Capture the cell that displays the provided text and extract its [x, y] central coordinate. 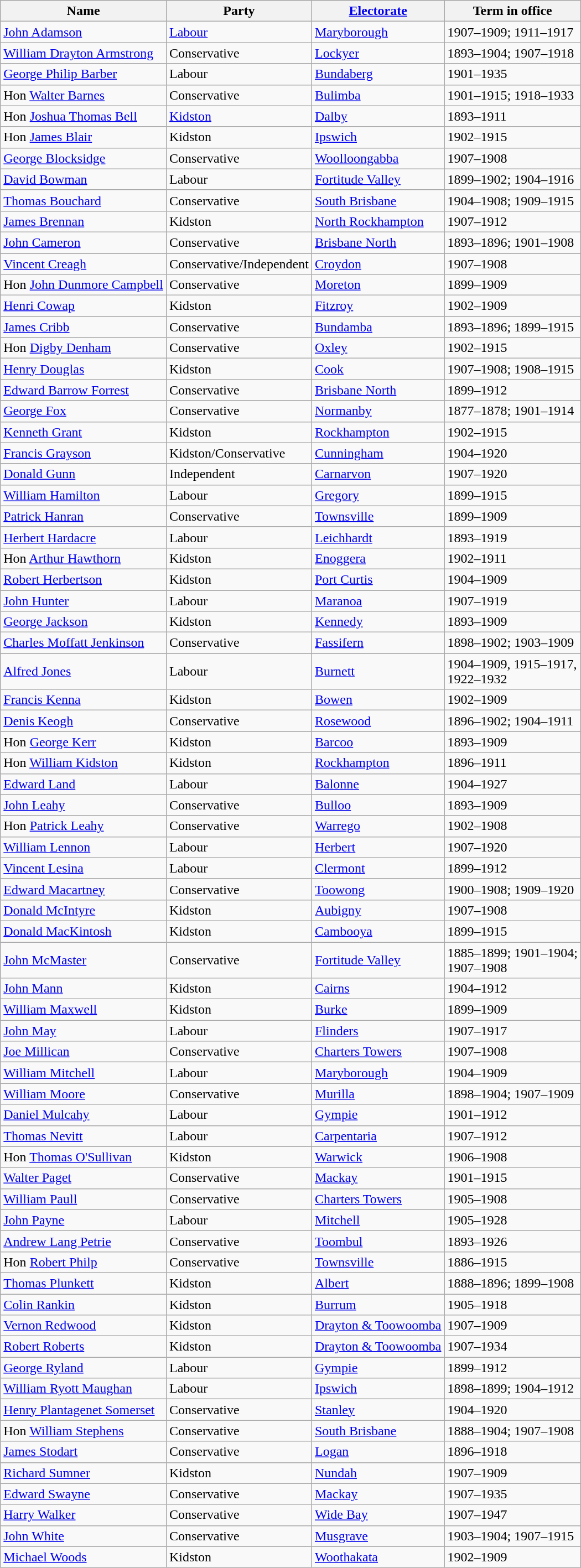
Musgrave [378, 1536]
1905–1918 [512, 1304]
Hon Walter Barnes [84, 95]
Hon John Dunmore Campbell [84, 285]
Carpentaria [378, 1136]
1898–1899; 1904–1912 [512, 1389]
Fassifern [378, 643]
Hon Robert Philp [84, 1262]
Woolloongabba [378, 158]
1902–1908 [512, 826]
Conservative/Independent [239, 264]
James Cribb [84, 327]
Bowen [378, 700]
1893–1904; 1907–1918 [512, 53]
Hon Thomas O'Sullivan [84, 1157]
John Adamson [84, 32]
1888–1904; 1907–1908 [512, 1431]
1907–1919 [512, 600]
Croydon [378, 264]
Independent [239, 474]
1901–1915 [512, 1178]
Joe Millican [84, 1052]
John Payne [84, 1220]
Bulloo [378, 805]
1899–1902; 1904–1916 [512, 179]
David Bowman [84, 179]
1905–1928 [512, 1220]
William Lennon [84, 847]
1904–1927 [512, 784]
Barcoo [378, 742]
Cook [378, 369]
Donald Gunn [84, 474]
Robert Roberts [84, 1347]
Warwick [378, 1157]
Warrego [378, 826]
Denis Keogh [84, 721]
Oxley [378, 348]
Kidston/Conservative [239, 453]
Harry Walker [84, 1515]
1885–1899; 1901–1904;1907–1908 [512, 959]
Edward Swayne [84, 1494]
1901–1915; 1918–1933 [512, 95]
William Mitchell [84, 1073]
Cunningham [378, 453]
James Stodart [84, 1452]
1893–1896; 1901–1908 [512, 242]
Flinders [378, 1031]
Clermont [378, 868]
William Ryott Maughan [84, 1389]
Richard Sumner [84, 1473]
Hon Joshua Thomas Bell [84, 116]
Name [84, 11]
1907–1908; 1908–1915 [512, 369]
Logan [378, 1452]
Maranoa [378, 600]
Burrum [378, 1304]
Rosewood [378, 721]
Herbert [378, 847]
Vincent Lesina [84, 868]
1907–1935 [512, 1494]
Toombul [378, 1241]
Dalby [378, 116]
1900–1908; 1909–1920 [512, 889]
Robert Herbertson [84, 579]
Albert [378, 1283]
Cambooya [378, 931]
James Brennan [84, 221]
Henry Plantagenet Somerset [84, 1410]
Lockyer [378, 53]
Edward Land [84, 784]
1903–1904; 1907–1915 [512, 1536]
1886–1915 [512, 1262]
Moreton [378, 285]
Edward Barrow Forrest [84, 390]
William Maxwell [84, 1010]
Hon James Blair [84, 137]
1896–1918 [512, 1452]
1904–1912 [512, 989]
Gregory [378, 495]
Vernon Redwood [84, 1326]
Walter Paget [84, 1178]
1906–1908 [512, 1157]
1893–1911 [512, 116]
Balonne [378, 784]
1898–1904; 1907–1909 [512, 1094]
1902–1911 [512, 558]
Term in office [512, 11]
John Cameron [84, 242]
Toowong [378, 889]
Francis Grayson [84, 453]
1907–1947 [512, 1515]
Donald McIntyre [84, 910]
Colin Rankin [84, 1304]
John Mann [84, 989]
Port Curtis [378, 579]
1901–1912 [512, 1115]
1893–1926 [512, 1241]
Edward Macartney [84, 889]
1877–1878; 1901–1914 [512, 411]
Bundaberg [378, 74]
John Hunter [84, 600]
1893–1919 [512, 537]
Burnett [378, 672]
Andrew Lang Petrie [84, 1241]
Patrick Hanran [84, 516]
Francis Kenna [84, 700]
1905–1908 [512, 1199]
William Paull [84, 1199]
Hon Patrick Leahy [84, 826]
George Ryland [84, 1368]
1907–1917 [512, 1031]
William Drayton Armstrong [84, 53]
Party [239, 11]
William Hamilton [84, 495]
Normanby [378, 411]
Cairns [378, 989]
George Fox [84, 411]
Hon William Kidston [84, 763]
Henry Douglas [84, 369]
1896–1902; 1904–1911 [512, 721]
Electorate [378, 11]
George Blocksidge [84, 158]
1901–1935 [512, 74]
Mitchell [378, 1220]
1904–1908; 1909–1915 [512, 200]
Michael Woods [84, 1557]
Bundamba [378, 327]
1907–1909; 1911–1917 [512, 32]
1898–1902; 1903–1909 [512, 643]
Kennedy [378, 622]
John May [84, 1031]
Burke [378, 1010]
Enoggera [378, 558]
1904–1909, 1915–1917,1922–1932 [512, 672]
William Moore [84, 1094]
Hon Arthur Hawthorn [84, 558]
John White [84, 1536]
George Jackson [84, 622]
Nundah [378, 1473]
Bulimba [378, 95]
Daniel Mulcahy [84, 1115]
Hon William Stephens [84, 1431]
John McMaster [84, 959]
Thomas Nevitt [84, 1136]
Alfred Jones [84, 672]
John Leahy [84, 805]
Henri Cowap [84, 306]
1907–1934 [512, 1347]
Thomas Plunkett [84, 1283]
George Philip Barber [84, 74]
Vincent Creagh [84, 264]
Donald MacKintosh [84, 931]
1896–1911 [512, 763]
Woothakata [378, 1557]
North Rockhampton [378, 221]
Hon Digby Denham [84, 348]
Kenneth Grant [84, 432]
Leichhardt [378, 537]
Charles Moffatt Jenkinson [84, 643]
Wide Bay [378, 1515]
Carnarvon [378, 474]
1893–1896; 1899–1915 [512, 327]
Stanley [378, 1410]
Thomas Bouchard [84, 200]
Aubigny [378, 910]
Hon George Kerr [84, 742]
Murilla [378, 1094]
Fitzroy [378, 306]
Herbert Hardacre [84, 537]
1888–1896; 1899–1908 [512, 1283]
